Search for the cell housing the specified text and yield its [x, y] center coordinate. 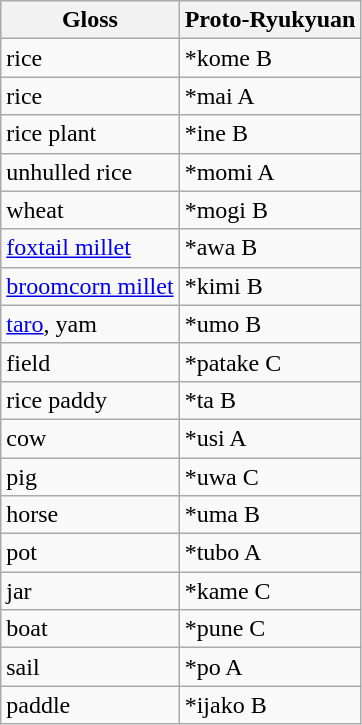
taro, yam [90, 324]
Proto-Ryukyuan [270, 20]
*ine B [270, 134]
*kome B [270, 58]
*pune C [270, 629]
*mogi B [270, 210]
pig [90, 477]
*kimi B [270, 286]
*mai A [270, 96]
wheat [90, 210]
paddle [90, 705]
*ta B [270, 400]
foxtail millet [90, 248]
boat [90, 629]
Gloss [90, 20]
rice plant [90, 134]
unhulled rice [90, 172]
cow [90, 438]
*uwa C [270, 477]
*awa B [270, 248]
broomcorn millet [90, 286]
*po A [270, 667]
*patake C [270, 362]
*uma B [270, 515]
sail [90, 667]
pot [90, 553]
field [90, 362]
*kame C [270, 591]
*momi A [270, 172]
*tubo A [270, 553]
jar [90, 591]
*umo B [270, 324]
rice paddy [90, 400]
*ijako B [270, 705]
horse [90, 515]
*usi A [270, 438]
